Extract the [X, Y] coordinate from the center of the cell holding the provided text.  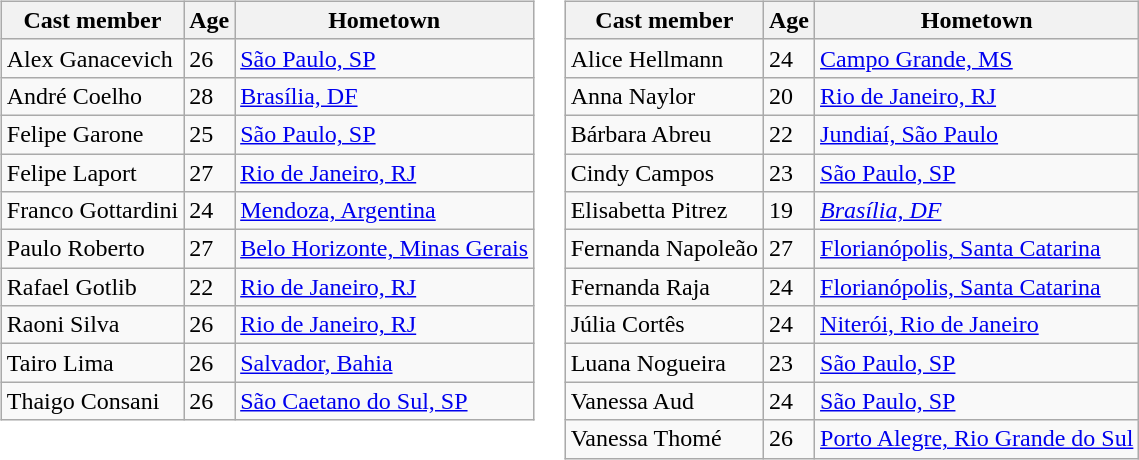
Belo Horizonte, Minas Gerais [384, 249]
Júlia Cortês [664, 325]
Anna Naylor [664, 96]
25 [210, 134]
Vanessa Thomé [664, 439]
Vanessa Aud [664, 401]
Thaigo Consani [92, 401]
Paulo Roberto [92, 249]
São Caetano do Sul, SP [384, 401]
Rafael Gotlib [92, 287]
19 [788, 211]
Bárbara Abreu [664, 134]
Alex Ganacevich [92, 58]
Cindy Campos [664, 173]
Campo Grande, MS [977, 58]
Felipe Garone [92, 134]
André Coelho [92, 96]
28 [210, 96]
Franco Gottardini [92, 211]
Alice Hellmann [664, 58]
Niterói, Rio de Janeiro [977, 325]
Jundiaí, São Paulo [977, 134]
Fernanda Raja [664, 287]
Felipe Laport [92, 173]
20 [788, 96]
Luana Nogueira [664, 363]
Elisabetta Pitrez [664, 211]
Tairo Lima [92, 363]
Fernanda Napoleão [664, 249]
Porto Alegre, Rio Grande do Sul [977, 439]
Raoni Silva [92, 325]
Salvador, Bahia [384, 363]
Mendoza, Argentina [384, 211]
